From the cell containing the given text, extract its center point as (X, Y) coordinate. 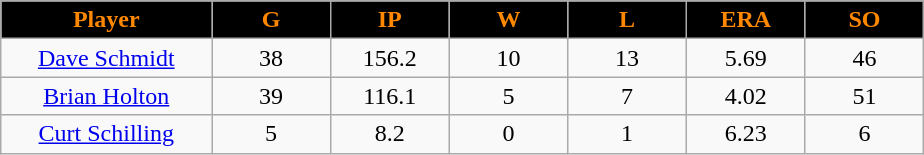
ERA (746, 20)
L (628, 20)
116.1 (390, 96)
51 (864, 96)
Player (106, 20)
8.2 (390, 134)
0 (508, 134)
5.69 (746, 58)
G (272, 20)
Dave Schmidt (106, 58)
Curt Schilling (106, 134)
7 (628, 96)
IP (390, 20)
1 (628, 134)
38 (272, 58)
W (508, 20)
156.2 (390, 58)
6 (864, 134)
6.23 (746, 134)
4.02 (746, 96)
10 (508, 58)
39 (272, 96)
46 (864, 58)
Brian Holton (106, 96)
13 (628, 58)
SO (864, 20)
